Extract the (X, Y) coordinate from the center of the cell holding the provided text.  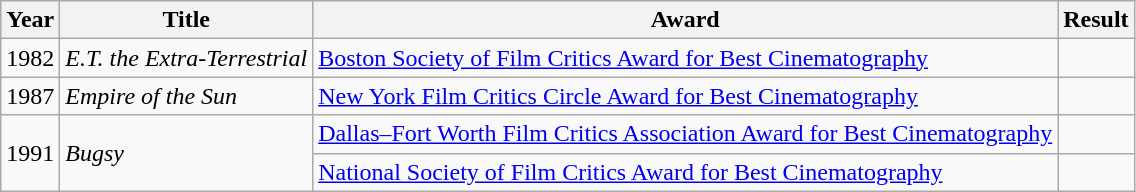
Result (1096, 20)
1987 (30, 96)
National Society of Film Critics Award for Best Cinematography (686, 172)
Boston Society of Film Critics Award for Best Cinematography (686, 58)
1982 (30, 58)
Dallas–Fort Worth Film Critics Association Award for Best Cinematography (686, 134)
Bugsy (186, 153)
Empire of the Sun (186, 96)
Title (186, 20)
Award (686, 20)
Year (30, 20)
New York Film Critics Circle Award for Best Cinematography (686, 96)
1991 (30, 153)
E.T. the Extra-Terrestrial (186, 58)
